Capture the cell that displays the provided text and extract its (x, y) central coordinate. 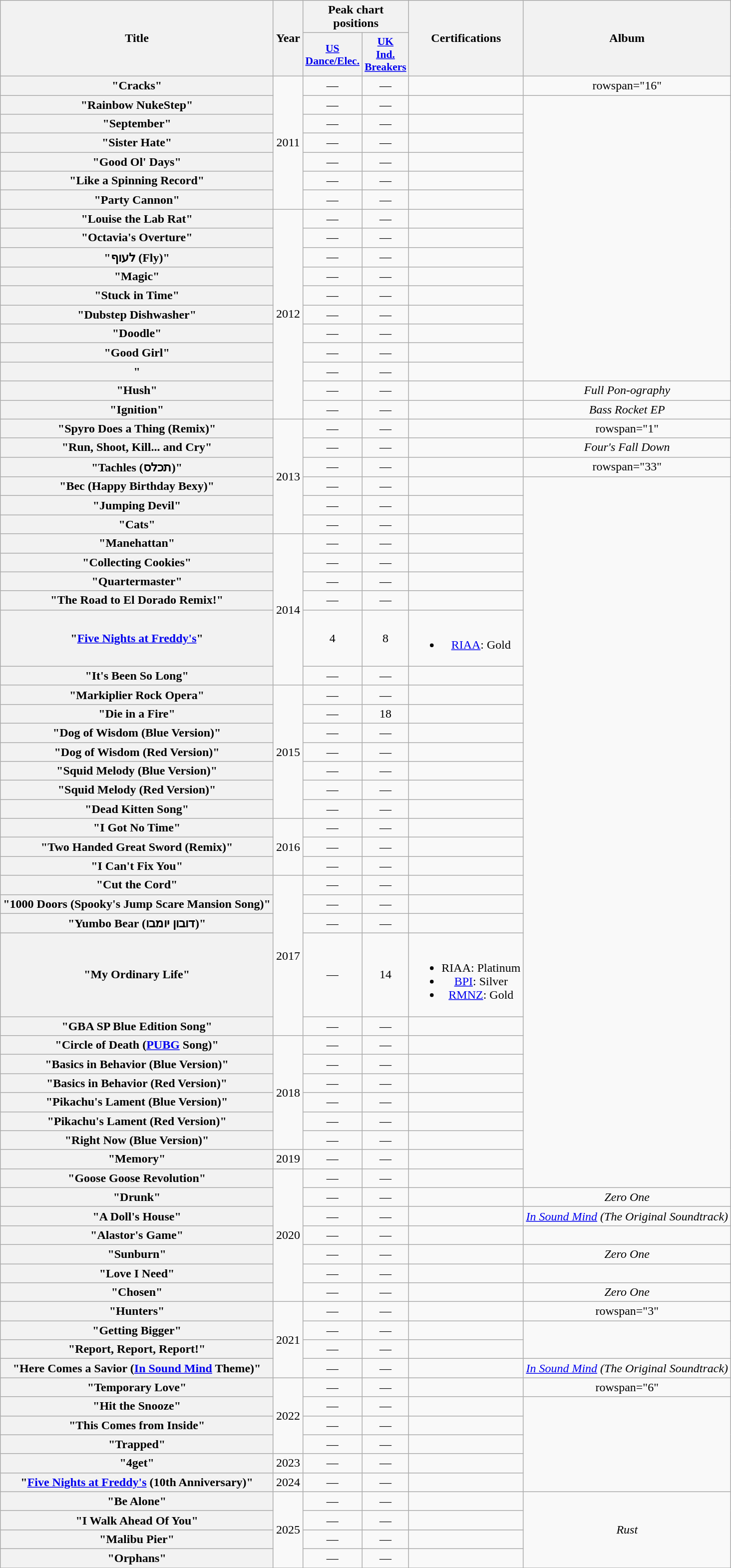
"Here Comes a Savior (In Sound Mind Theme)" (137, 1368)
"Circle of Death (PUBG Song)" (137, 1045)
"Report, Report, Report!" (137, 1349)
"Getting Bigger" (137, 1330)
"Hunters" (137, 1311)
"Goose Goose Revolution" (137, 1178)
2016 (288, 847)
2025 (288, 1530)
rowspan="33" (627, 467)
"Bec (Happy Birthday Bexy)" (137, 486)
"Quartermaster" (137, 581)
"Louise the Lab Rat" (137, 219)
"Basics in Behavior (Blue Version)" (137, 1064)
"Love I Need" (137, 1273)
"Cats" (137, 524)
Rust (627, 1530)
"Spyro Does a Thing (Remix)" (137, 428)
rowspan="1" (627, 428)
"1000 Doors (Spooky's Jump Scare Mansion Song)" (137, 904)
"Tachles (תכלס)" (137, 467)
2014 (288, 609)
"Squid Melody (Blue Version)" (137, 771)
2021 (288, 1340)
"Dead Kitten Song" (137, 809)
"My Ordinary Life" (137, 975)
"Octavia's Overture" (137, 238)
"Party Cannon" (137, 200)
"Cracks" (137, 85)
"Five Nights at Freddy's (10th Anniversary)" (137, 1482)
"4get" (137, 1463)
"Jumping Devil" (137, 505)
"Hush" (137, 391)
"Collecting Cookies" (137, 562)
"Pikachu's Lament (Blue Version)" (137, 1102)
"September" (137, 124)
"Two Handed Great Sword (Remix)" (137, 847)
"Alastor's Game" (137, 1235)
"This Comes from Inside" (137, 1425)
"Memory" (137, 1159)
2020 (288, 1235)
4 (333, 638)
Full Pon-ography (627, 391)
"Like a Spinning Record" (137, 181)
2013 (288, 476)
RIAA: Gold (466, 638)
"Stuck in Time" (137, 296)
"Chosen" (137, 1292)
"Yumbo Bear (דובון יומבו)" (137, 923)
Peak chart positions (356, 17)
"Rainbow NukeStep" (137, 104)
"Five Nights at Freddy's" (137, 638)
18 (385, 714)
2017 (288, 956)
2023 (288, 1463)
"Hit the Snooze" (137, 1406)
"It's Been So Long" (137, 676)
"Dog of Wisdom (Red Version)" (137, 752)
"Pikachu's Lament (Red Version)" (137, 1121)
"Sunburn" (137, 1254)
"Temporary Love" (137, 1387)
14 (385, 975)
UKInd.Breakers (385, 55)
Certifications (466, 38)
Album (627, 38)
2011 (288, 142)
rowspan="16" (627, 85)
"Squid Melody (Red Version)" (137, 790)
Year (288, 38)
2012 (288, 314)
"GBA SP Blue Edition Song" (137, 1026)
Bass Rocket EP (627, 409)
2019 (288, 1159)
8 (385, 638)
2024 (288, 1482)
"Sister Hate" (137, 143)
2015 (288, 752)
"I Walk Ahead Of You" (137, 1520)
"Basics in Behavior (Red Version)" (137, 1083)
rowspan="3" (627, 1311)
" (137, 372)
"I Can't Fix You" (137, 866)
"Malibu Pier" (137, 1539)
2022 (288, 1416)
"Orphans" (137, 1558)
"Manehattan" (137, 543)
"The Road to El Dorado Remix!" (137, 600)
"Ignition" (137, 409)
2018 (288, 1093)
"I Got No Time" (137, 828)
"Dog of Wisdom (Blue Version)" (137, 733)
RIAA: PlatinumBPI: SilverRMNZ: Gold (466, 975)
"Run, Shoot, Kill... and Cry" (137, 447)
"Die in a Fire" (137, 714)
Title (137, 38)
"Trapped" (137, 1444)
"Doodle" (137, 334)
"Good Girl" (137, 353)
USDance/Elec. (333, 55)
"Good Ol' Days" (137, 162)
"A Doll's House" (137, 1216)
"Cut the Cord" (137, 885)
"לעוף (Fly)" (137, 257)
"Dubstep Dishwasher" (137, 315)
rowspan="6" (627, 1387)
"Markiplier Rock Opera" (137, 695)
"Be Alone" (137, 1501)
"Drunk" (137, 1197)
Four's Fall Down (627, 447)
"Right Now (Blue Version)" (137, 1140)
"Magic" (137, 277)
